Identify which cell holds the provided text, then report its [X, Y] central coordinate. 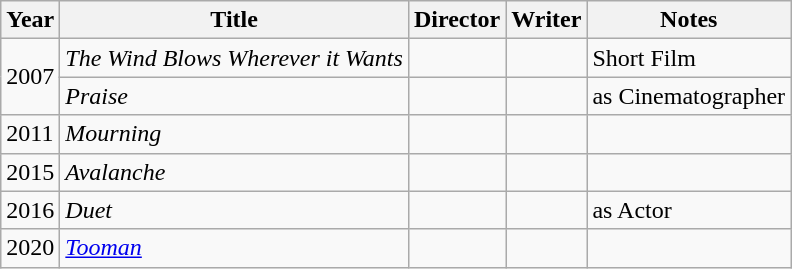
The Wind Blows Wherever it Wants [234, 58]
Writer [546, 20]
Praise [234, 96]
2011 [30, 134]
Notes [689, 20]
2007 [30, 77]
as Actor [689, 210]
Year [30, 20]
Duet [234, 210]
2016 [30, 210]
as Cinematographer [689, 96]
2015 [30, 172]
Tooman [234, 248]
Mourning [234, 134]
Avalanche [234, 172]
Short Film [689, 58]
2020 [30, 248]
Title [234, 20]
Director [456, 20]
